For the text-containing cell, return its midpoint in [x, y] coordinate format. 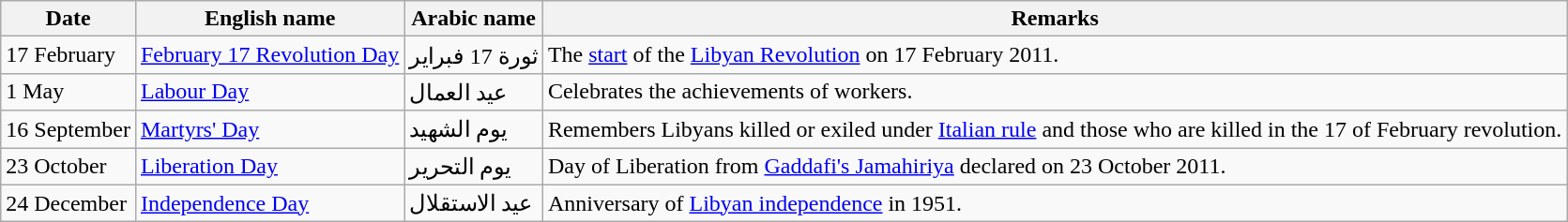
English name [269, 19]
Remembers Libyans killed or exiled under Italian rule and those who are killed in the 17 of February revolution. [1055, 129]
Martyrs' Day [269, 129]
يوم التحرير [474, 167]
Anniversary of Libyan independence in 1951. [1055, 203]
24 December [69, 203]
23 October [69, 167]
1 May [69, 92]
Celebrates the achievements of workers. [1055, 92]
Date [69, 19]
يوم الشهيد [474, 129]
عيد العمال [474, 92]
Arabic name [474, 19]
Liberation Day [269, 167]
February 17 Revolution Day [269, 55]
Day of Liberation from Gaddafi's Jamahiriya declared on 23 October 2011. [1055, 167]
Labour Day [269, 92]
The start of the Libyan Revolution on 17 February 2011. [1055, 55]
ثورة 17 فبراير [474, 55]
17 February [69, 55]
Remarks [1055, 19]
Independence Day [269, 203]
16 September [69, 129]
عيد الاستقلال [474, 203]
